Capture the cell that displays the provided text and extract its [x, y] central coordinate. 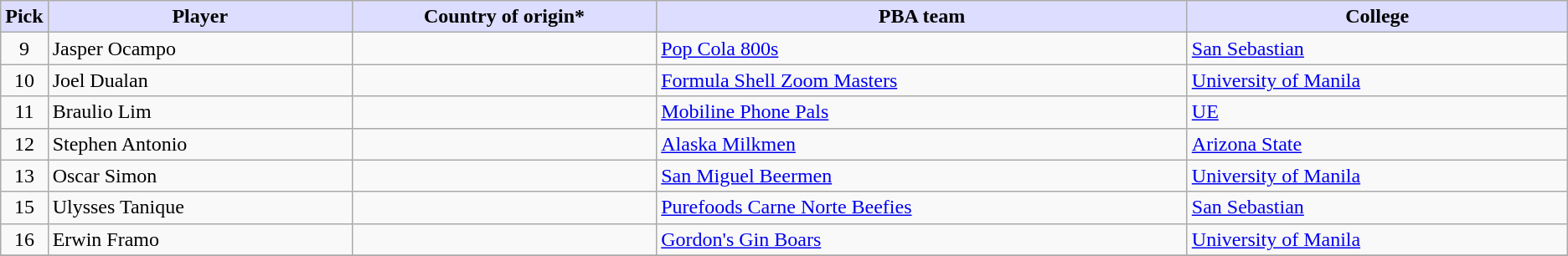
Purefoods Carne Norte Beefies [922, 207]
Mobiline Phone Pals [922, 112]
11 [24, 112]
Pop Cola 800s [922, 49]
UE [1377, 112]
Pick [24, 17]
Joel Dualan [199, 80]
Stephen Antonio [199, 144]
12 [24, 144]
Jasper Ocampo [199, 49]
College [1377, 17]
Formula Shell Zoom Masters [922, 80]
10 [24, 80]
Oscar Simon [199, 176]
Country of origin* [504, 17]
16 [24, 239]
15 [24, 207]
Gordon's Gin Boars [922, 239]
Braulio Lim [199, 112]
Ulysses Tanique [199, 207]
San Miguel Beermen [922, 176]
9 [24, 49]
PBA team [922, 17]
Erwin Framo [199, 239]
Alaska Milkmen [922, 144]
Arizona State [1377, 144]
13 [24, 176]
Player [199, 17]
